Search for the cell housing the specified text and yield its [x, y] center coordinate. 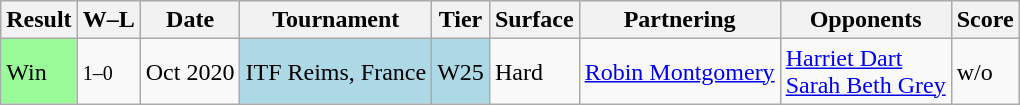
Score [985, 20]
W–L [108, 20]
ITF Reims, France [336, 72]
1–0 [108, 72]
Harriet Dart Sarah Beth Grey [866, 72]
Surface [534, 20]
Robin Montgomery [680, 72]
Win [39, 72]
Oct 2020 [190, 72]
Tier [461, 20]
Hard [534, 72]
Partnering [680, 20]
Result [39, 20]
w/o [985, 72]
Tournament [336, 20]
Opponents [866, 20]
W25 [461, 72]
Date [190, 20]
